From the cell containing the given text, extract its center point as [X, Y] coordinate. 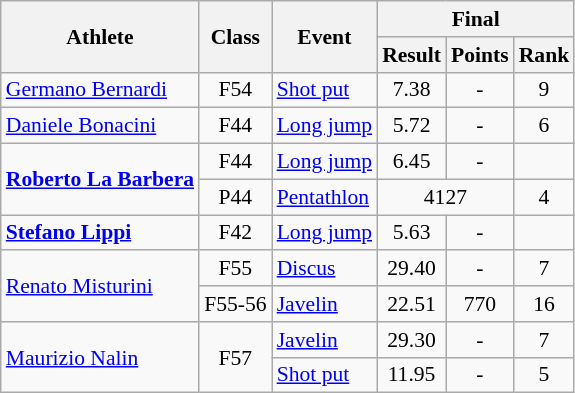
Rank [544, 55]
Result [412, 55]
29.40 [412, 269]
4127 [446, 197]
Daniele Bonacini [100, 126]
Renato Misturini [100, 286]
16 [544, 304]
Germano Bernardi [100, 90]
Points [480, 55]
4 [544, 197]
5.63 [412, 233]
P44 [235, 197]
11.95 [412, 375]
7.38 [412, 90]
Final [476, 19]
F42 [235, 233]
Class [235, 36]
6.45 [412, 162]
Maurizio Nalin [100, 358]
5 [544, 375]
770 [480, 304]
F55-56 [235, 304]
Event [324, 36]
F55 [235, 269]
22.51 [412, 304]
Pentathlon [324, 197]
9 [544, 90]
Athlete [100, 36]
Discus [324, 269]
Stefano Lippi [100, 233]
29.30 [412, 340]
5.72 [412, 126]
F57 [235, 358]
Roberto La Barbera [100, 180]
F54 [235, 90]
6 [544, 126]
